Capture the cell that displays the provided text and extract its (x, y) central coordinate. 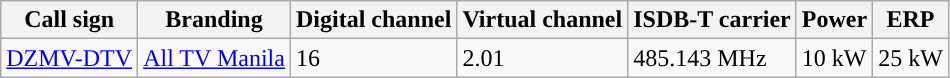
485.143 MHz (712, 58)
Call sign (70, 20)
All TV Manila (214, 58)
10 kW (834, 58)
Virtual channel (542, 20)
Branding (214, 20)
2.01 (542, 58)
ERP (911, 20)
ISDB-T carrier (712, 20)
25 kW (911, 58)
16 (373, 58)
Power (834, 20)
Digital channel (373, 20)
DZMV-DTV (70, 58)
